Find where the given text appears and provide that cell's center as (x, y) coordinate. 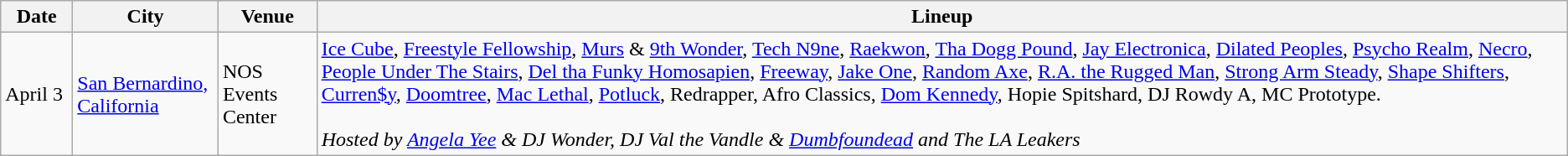
Lineup (941, 17)
Date (37, 17)
Venue (267, 17)
San Bernardino, California (146, 94)
City (146, 17)
NOS Events Center (267, 94)
April 3 (37, 94)
